Detect which cell encompasses the target text, then output its [X, Y] center coordinate. 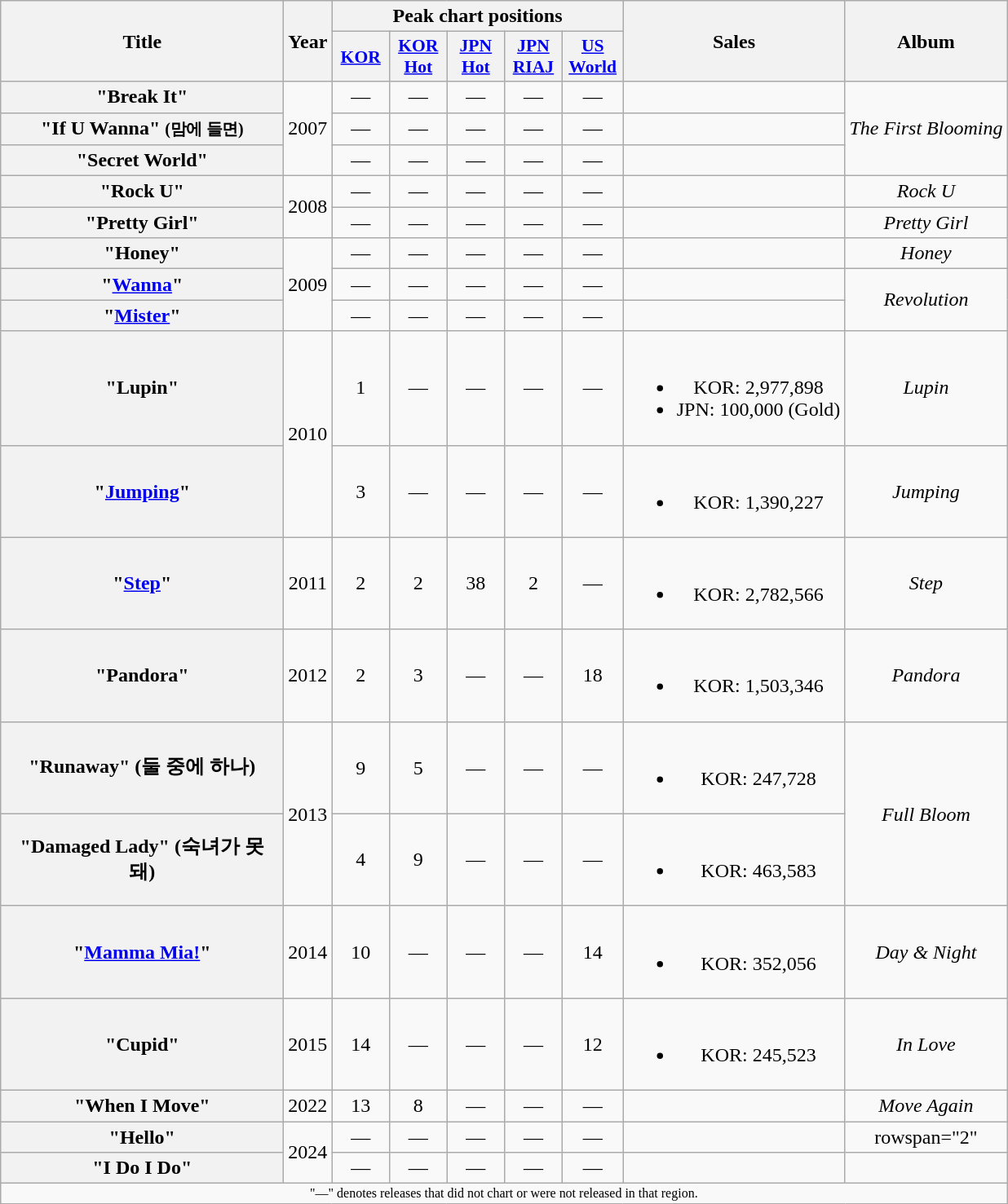
2024 [308, 1153]
"Honey" [142, 254]
Step [926, 584]
"Pandora" [142, 675]
2013 [308, 814]
"Runaway" (둘 중에 하나) [142, 768]
Revolution [926, 300]
"—" denotes releases that did not chart or were not released in that region. [504, 1193]
2011 [308, 584]
Full Bloom [926, 814]
US World [592, 57]
5 [418, 768]
Honey [926, 254]
10 [360, 952]
Jumping [926, 491]
2014 [308, 952]
"Jumping" [142, 491]
"Mamma Mia!" [142, 952]
"Cupid" [142, 1043]
KOR: 247,728 [734, 768]
13 [360, 1105]
"I Do I Do" [142, 1168]
2015 [308, 1043]
Title [142, 41]
"Lupin" [142, 388]
KOR: 2,782,566 [734, 584]
2012 [308, 675]
KOR: 1,503,346 [734, 675]
KOR: 352,056 [734, 952]
2010 [308, 434]
KOR: 245,523 [734, 1043]
2022 [308, 1105]
KOR [360, 57]
"Step" [142, 584]
Sales [734, 41]
KOR: 1,390,227 [734, 491]
Rock U [926, 192]
"Secret World" [142, 161]
2007 [308, 129]
8 [418, 1105]
12 [592, 1043]
"Hello" [142, 1137]
KOR Hot [418, 57]
Day & Night [926, 952]
2008 [308, 207]
"When I Move" [142, 1105]
JPN Hot [476, 57]
4 [360, 859]
"Pretty Girl" [142, 223]
Pretty Girl [926, 223]
Move Again [926, 1105]
JPN RIAJ [533, 57]
Album [926, 41]
KOR: 2,977,898JPN: 100,000 (Gold) [734, 388]
rowspan="2" [926, 1137]
Pandora [926, 675]
2009 [308, 284]
"If U Wanna" (맘에 들면) [142, 129]
18 [592, 675]
Year [308, 41]
KOR: 463,583 [734, 859]
"Wanna" [142, 284]
The First Blooming [926, 129]
Peak chart positions [478, 16]
38 [476, 584]
Lupin [926, 388]
"Damaged Lady" (숙녀가 못 돼) [142, 859]
"Rock U" [142, 192]
In Love [926, 1043]
1 [360, 388]
"Break It" [142, 97]
"Mister" [142, 315]
